From the cell containing the given text, extract its center point as [X, Y] coordinate. 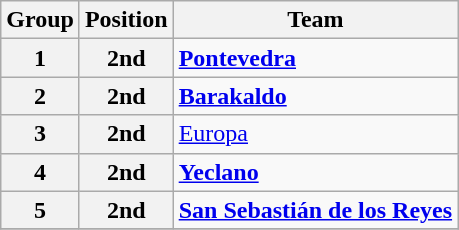
2 [40, 96]
San Sebastián de los Reyes [315, 210]
Barakaldo [315, 96]
Pontevedra [315, 58]
3 [40, 134]
Position [126, 20]
1 [40, 58]
Europa [315, 134]
Yeclano [315, 172]
Team [315, 20]
4 [40, 172]
Group [40, 20]
5 [40, 210]
